Extract the [x, y] coordinate from the center of the cell holding the provided text.  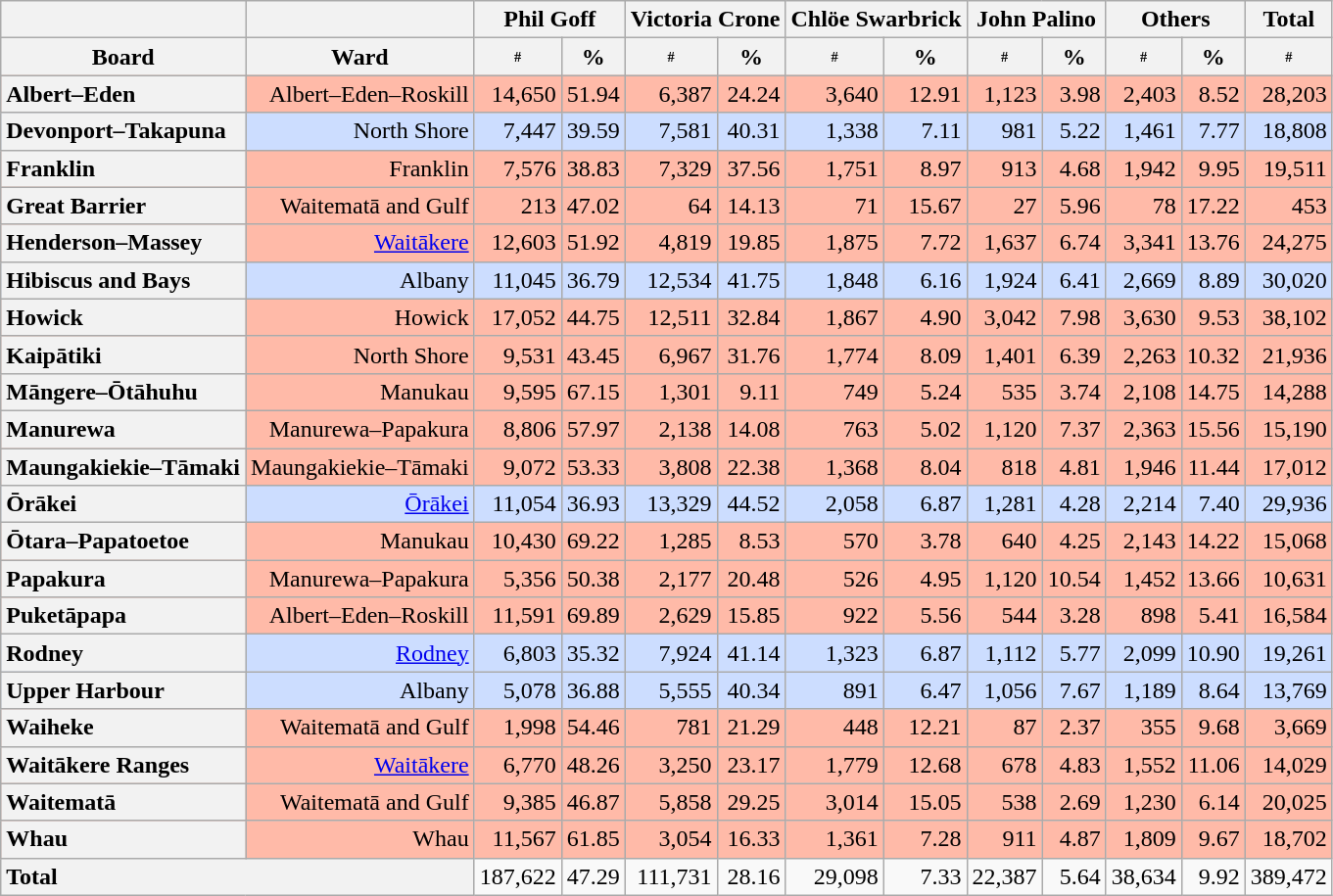
8.04 [925, 467]
57.97 [594, 429]
Victoria Crone [705, 20]
8.64 [1213, 690]
Ōtara–Papatoetoe [123, 542]
Hibiscus and Bays [123, 280]
16,584 [1289, 616]
19.85 [751, 243]
19,511 [1289, 168]
4.68 [1073, 168]
8.09 [925, 354]
7.33 [925, 876]
1,946 [1144, 467]
1,848 [834, 280]
1,368 [834, 467]
Phil Goff [549, 20]
28,203 [1289, 94]
9,595 [517, 392]
2.69 [1073, 802]
14,288 [1289, 392]
1,281 [1005, 504]
10.32 [1213, 354]
749 [834, 392]
1,301 [671, 392]
Papakura [123, 579]
781 [671, 728]
1,867 [834, 317]
11,045 [517, 280]
678 [1005, 765]
1,401 [1005, 354]
7.37 [1073, 429]
24,275 [1289, 243]
29,098 [834, 876]
69.22 [594, 542]
111,731 [671, 876]
4.83 [1073, 765]
14,029 [1289, 765]
36.93 [594, 504]
9.53 [1213, 317]
11,567 [517, 839]
37.56 [751, 168]
27 [1005, 206]
69.89 [594, 616]
24.24 [751, 94]
2,108 [1144, 392]
3,669 [1289, 728]
36.79 [594, 280]
11,054 [517, 504]
355 [1144, 728]
18,702 [1289, 839]
15,068 [1289, 542]
Māngere–Ōtāhuhu [123, 392]
Great Barrier [123, 206]
10.54 [1073, 579]
1,285 [671, 542]
6,967 [671, 354]
2,058 [834, 504]
7,924 [671, 653]
4.28 [1073, 504]
36.88 [594, 690]
1,875 [834, 243]
2,138 [671, 429]
Upper Harbour [123, 690]
Albert–Eden [123, 94]
11,591 [517, 616]
12,603 [517, 243]
Waitematā [123, 802]
Board [123, 57]
15.85 [751, 616]
3,054 [671, 839]
2,363 [1144, 429]
9,072 [517, 467]
6.74 [1073, 243]
8.89 [1213, 280]
12.91 [925, 94]
922 [834, 616]
14.13 [751, 206]
40.34 [751, 690]
763 [834, 429]
35.32 [594, 653]
3,630 [1144, 317]
9,531 [517, 354]
48.26 [594, 765]
6.16 [925, 280]
6,770 [517, 765]
12.68 [925, 765]
1,942 [1144, 168]
7.72 [925, 243]
389,472 [1289, 876]
1,774 [834, 354]
3,014 [834, 802]
2,403 [1144, 94]
12,511 [671, 317]
2,143 [1144, 542]
1,924 [1005, 280]
1,637 [1005, 243]
3,808 [671, 467]
1,189 [1144, 690]
7.98 [1073, 317]
10,430 [517, 542]
1,751 [834, 168]
1,112 [1005, 653]
9.68 [1213, 728]
20,025 [1289, 802]
6,387 [671, 94]
Kaipātiki [123, 354]
17.22 [1213, 206]
1,230 [1144, 802]
10.90 [1213, 653]
5,555 [671, 690]
38,102 [1289, 317]
47.02 [594, 206]
3.78 [925, 542]
7,447 [517, 131]
11.44 [1213, 467]
898 [1144, 616]
67.15 [594, 392]
911 [1005, 839]
2,214 [1144, 504]
3,640 [834, 94]
3,042 [1005, 317]
891 [834, 690]
5.02 [925, 429]
14.75 [1213, 392]
13,769 [1289, 690]
9.67 [1213, 839]
9,385 [517, 802]
22,387 [1005, 876]
4,819 [671, 243]
7,581 [671, 131]
Ward [360, 57]
47.29 [594, 876]
5.24 [925, 392]
41.75 [751, 280]
22.38 [751, 467]
10,631 [1289, 579]
4.95 [925, 579]
5.96 [1073, 206]
64 [671, 206]
15.56 [1213, 429]
44.52 [751, 504]
544 [1005, 616]
4.81 [1073, 467]
4.87 [1073, 839]
7.67 [1073, 690]
1,998 [517, 728]
16.33 [751, 839]
640 [1005, 542]
5.22 [1073, 131]
43.45 [594, 354]
5.77 [1073, 653]
14.22 [1213, 542]
1,338 [834, 131]
50.38 [594, 579]
Chlöe Swarbrick [876, 20]
913 [1005, 168]
13.76 [1213, 243]
51.94 [594, 94]
1,552 [1144, 765]
21,936 [1289, 354]
453 [1289, 206]
213 [517, 206]
8.53 [751, 542]
1,123 [1005, 94]
1,809 [1144, 839]
1,452 [1144, 579]
3.74 [1073, 392]
38.83 [594, 168]
2,177 [671, 579]
2,099 [1144, 653]
17,052 [517, 317]
7.40 [1213, 504]
9.92 [1213, 876]
9.11 [751, 392]
Devonport–Takapuna [123, 131]
981 [1005, 131]
7,576 [517, 168]
1,779 [834, 765]
13.66 [1213, 579]
Waiheke [123, 728]
2,629 [671, 616]
1,323 [834, 653]
187,622 [517, 876]
570 [834, 542]
8.52 [1213, 94]
17,012 [1289, 467]
15,190 [1289, 429]
448 [834, 728]
818 [1005, 467]
14.08 [751, 429]
Puketāpapa [123, 616]
8,806 [517, 429]
3,341 [1144, 243]
Others [1175, 20]
46.87 [594, 802]
5,078 [517, 690]
29.25 [751, 802]
535 [1005, 392]
15.67 [925, 206]
6.47 [925, 690]
5,858 [671, 802]
7.11 [925, 131]
5,356 [517, 579]
8.97 [925, 168]
2,669 [1144, 280]
61.85 [594, 839]
71 [834, 206]
6,803 [517, 653]
Henderson–Massey [123, 243]
1,461 [1144, 131]
53.33 [594, 467]
87 [1005, 728]
4.25 [1073, 542]
5.64 [1073, 876]
39.59 [594, 131]
5.56 [925, 616]
21.29 [751, 728]
7,329 [671, 168]
19,261 [1289, 653]
14,650 [517, 94]
9.95 [1213, 168]
6.14 [1213, 802]
John Palino [1036, 20]
Waitākere Ranges [123, 765]
30,020 [1289, 280]
40.31 [751, 131]
538 [1005, 802]
38,634 [1144, 876]
13,329 [671, 504]
7.28 [925, 839]
3.98 [1073, 94]
32.84 [751, 317]
29,936 [1289, 504]
31.76 [751, 354]
78 [1144, 206]
12,534 [671, 280]
1,056 [1005, 690]
6.39 [1073, 354]
1,361 [834, 839]
41.14 [751, 653]
20.48 [751, 579]
23.17 [751, 765]
44.75 [594, 317]
18,808 [1289, 131]
51.92 [594, 243]
5.41 [1213, 616]
526 [834, 579]
28.16 [751, 876]
Manurewa [123, 429]
2.37 [1073, 728]
54.46 [594, 728]
3,250 [671, 765]
11.06 [1213, 765]
4.90 [925, 317]
7.77 [1213, 131]
12.21 [925, 728]
6.41 [1073, 280]
3.28 [1073, 616]
2,263 [1144, 354]
15.05 [925, 802]
